Provide the [X, Y] coordinate of the cell's center where the given text is located.  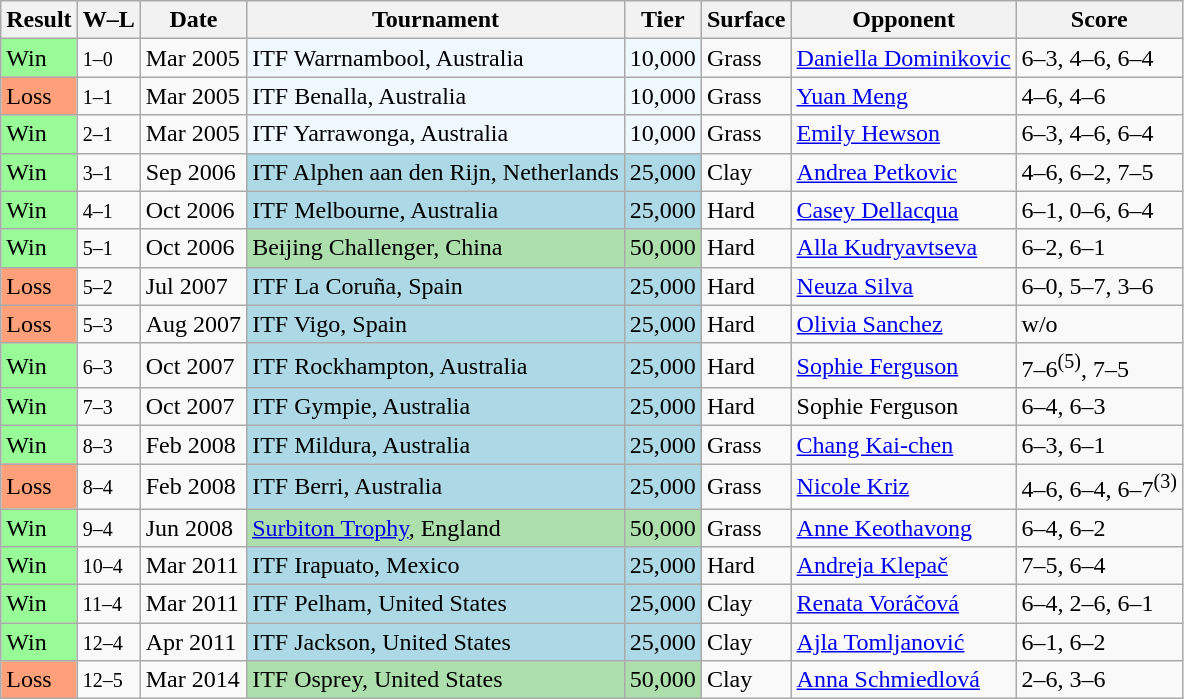
8–3 [108, 445]
Anna Schmiedlová [904, 680]
Nicole Kriz [904, 486]
6–1, 6–2 [1099, 642]
6–4, 6–3 [1099, 407]
Tournament [436, 20]
ITF Vigo, Spain [436, 324]
Apr 2011 [193, 642]
7–5, 6–4 [1099, 566]
Andreja Klepač [904, 566]
7–3 [108, 407]
Sep 2006 [193, 172]
ITF Gympie, Australia [436, 407]
Alla Kudryavtseva [904, 248]
Surface [746, 20]
Beijing Challenger, China [436, 248]
Score [1099, 20]
6–3 [108, 366]
Surbiton Trophy, England [436, 528]
6–4, 2–6, 6–1 [1099, 604]
Tier [662, 20]
Mar 2014 [193, 680]
ITF Rockhampton, Australia [436, 366]
Yuan Meng [904, 96]
ITF Benalla, Australia [436, 96]
Anne Keothavong [904, 528]
Ajla Tomljanović [904, 642]
ITF Alphen aan den Rijn, Netherlands [436, 172]
4–6, 6–4, 6–7(3) [1099, 486]
ITF Pelham, United States [436, 604]
4–6, 4–6 [1099, 96]
1–1 [108, 96]
ITF Berri, Australia [436, 486]
6–4, 6–2 [1099, 528]
Casey Dellacqua [904, 210]
Opponent [904, 20]
w/o [1099, 324]
6–3, 6–1 [1099, 445]
ITF La Coruña, Spain [436, 286]
ITF Osprey, United States [436, 680]
ITF Melbourne, Australia [436, 210]
Chang Kai-chen [904, 445]
11–4 [108, 604]
5–3 [108, 324]
9–4 [108, 528]
2–1 [108, 134]
Jun 2008 [193, 528]
Neuza Silva [904, 286]
8–4 [108, 486]
6–2, 6–1 [1099, 248]
12–5 [108, 680]
5–2 [108, 286]
7–6(5), 7–5 [1099, 366]
Result [39, 20]
ITF Mildura, Australia [436, 445]
Date [193, 20]
6–0, 5–7, 3–6 [1099, 286]
12–4 [108, 642]
Daniella Dominikovic [904, 58]
4–6, 6–2, 7–5 [1099, 172]
Jul 2007 [193, 286]
1–0 [108, 58]
ITF Irapuato, Mexico [436, 566]
Renata Voráčová [904, 604]
ITF Jackson, United States [436, 642]
10–4 [108, 566]
5–1 [108, 248]
Aug 2007 [193, 324]
3–1 [108, 172]
ITF Yarrawonga, Australia [436, 134]
W–L [108, 20]
2–6, 3–6 [1099, 680]
4–1 [108, 210]
Olivia Sanchez [904, 324]
Emily Hewson [904, 134]
ITF Warrnambool, Australia [436, 58]
6–1, 0–6, 6–4 [1099, 210]
Andrea Petkovic [904, 172]
